Return (x, y) of the center of cell containing provided text 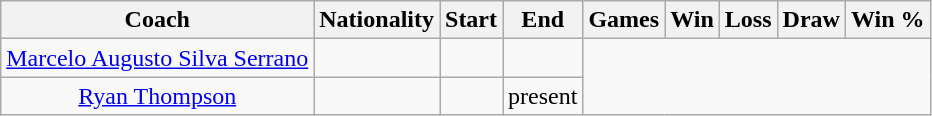
Start (472, 20)
Ryan Thompson (158, 96)
Marcelo Augusto Silva Serrano (158, 58)
Draw (811, 20)
End (543, 20)
Nationality (377, 20)
Games (624, 20)
Win (692, 20)
Win % (888, 20)
Loss (748, 20)
present (543, 96)
Coach (158, 20)
